Detect which cell encompasses the target text, then output its (x, y) center coordinate. 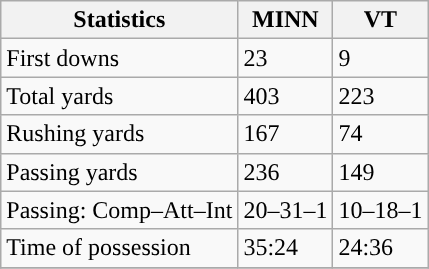
23 (286, 58)
Passing yards (120, 172)
Passing: Comp–Att–Int (120, 210)
Rushing yards (120, 134)
First downs (120, 58)
Total yards (120, 96)
167 (286, 134)
20–31–1 (286, 210)
Time of possession (120, 248)
223 (380, 96)
MINN (286, 20)
236 (286, 172)
74 (380, 134)
VT (380, 20)
149 (380, 172)
Statistics (120, 20)
35:24 (286, 248)
24:36 (380, 248)
403 (286, 96)
9 (380, 58)
10–18–1 (380, 210)
